Locate the cell with the specified text and output its (X, Y) center coordinate. 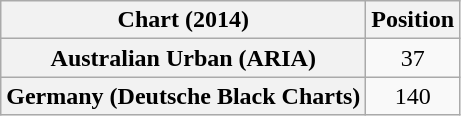
Position (413, 20)
Chart (2014) (184, 20)
Australian Urban (ARIA) (184, 58)
140 (413, 96)
37 (413, 58)
Germany (Deutsche Black Charts) (184, 96)
